Return (X, Y) of the center of cell containing provided text 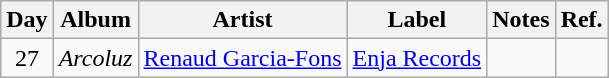
Day (27, 20)
Enja Records (417, 58)
27 (27, 58)
Artist (242, 20)
Album (96, 20)
Label (417, 20)
Ref. (582, 20)
Renaud Garcia-Fons (242, 58)
Notes (521, 20)
Arcoluz (96, 58)
